From the cell containing the given text, extract its center point as [X, Y] coordinate. 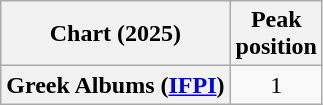
Greek Albums (IFPI) [116, 85]
1 [276, 85]
Chart (2025) [116, 34]
Peakposition [276, 34]
